Find where the given text appears and provide that cell's center as (X, Y) coordinate. 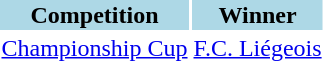
Winner (258, 15)
Competition (94, 15)
